From the cell containing the given text, extract its center point as [X, Y] coordinate. 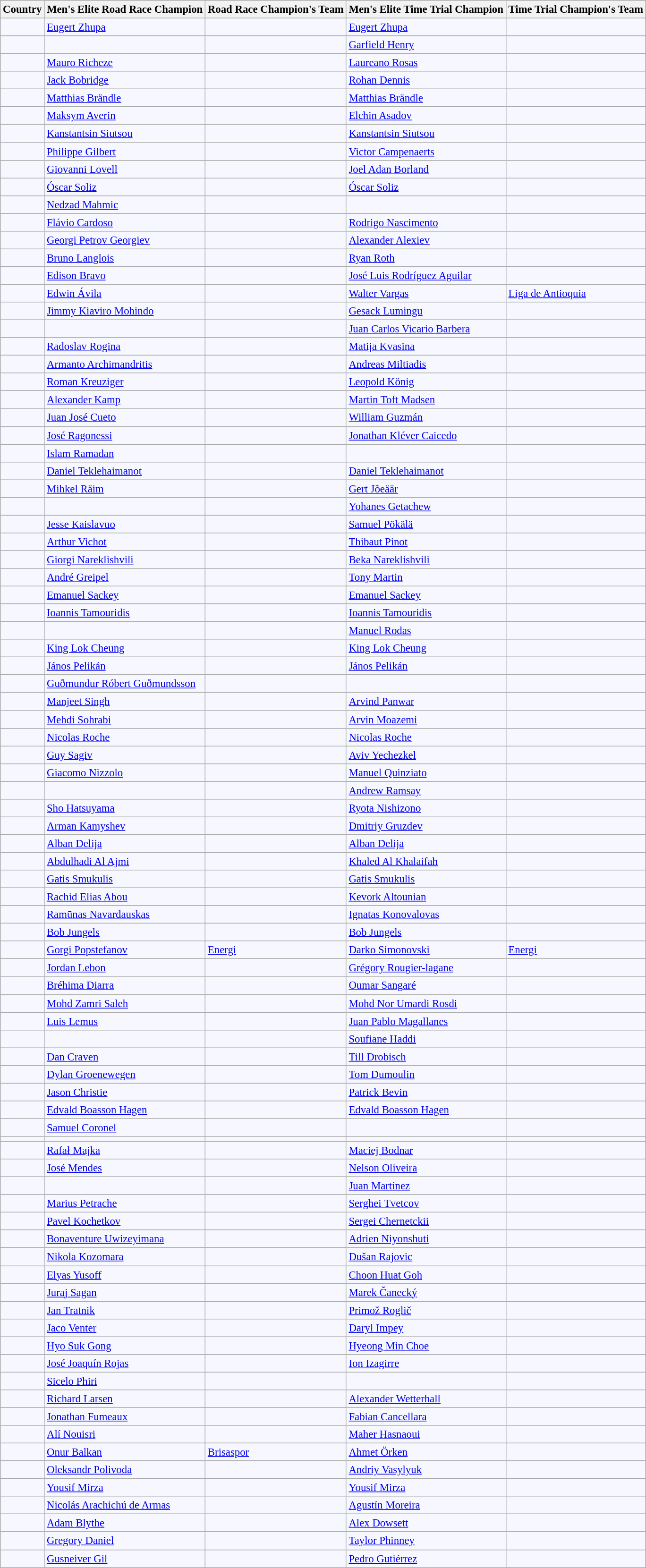
Primož Roglič [426, 1310]
Martin Toft Madsen [426, 400]
Brisaspor [276, 1452]
Bruno Langlois [125, 258]
Jan Tratnik [125, 1310]
Oumar Sangaré [426, 986]
Georgi Petrov Georgiev [125, 240]
Till Drobisch [426, 1057]
Joel Adan Borland [426, 169]
Pavel Kochetkov [125, 1221]
Gusneiver Gil [125, 1559]
José Ragonessi [125, 435]
Liga de Antioquia [576, 293]
Jonathan Kléver Caicedo [426, 435]
Andriy Vasylyuk [426, 1470]
Kevork Altounian [426, 897]
Jason Christie [125, 1092]
Serghei Tvetcov [426, 1204]
Tom Dumoulin [426, 1075]
Alex Dowsett [426, 1523]
Sergei Chernetckii [426, 1221]
Gorgi Popstefanov [125, 950]
Manjeet Singh [125, 702]
Dan Craven [125, 1057]
Walter Vargas [426, 293]
Gert Jõeäär [426, 489]
Maher Hasnaoui [426, 1434]
Roman Kreuziger [125, 382]
Giorgi Nareklishvili [125, 559]
Ryan Roth [426, 258]
Edison Bravo [125, 276]
Jonathan Fumeaux [125, 1416]
Daryl Impey [426, 1328]
André Greipel [125, 577]
Oleksandr Polivoda [125, 1470]
Juraj Sagan [125, 1292]
Time Trial Champion's Team [576, 9]
Darko Simonovski [426, 950]
Ryota Nishizono [426, 808]
Nelson Oliveira [426, 1168]
Adam Blythe [125, 1523]
Hyo Suk Gong [125, 1346]
Fabian Cancellara [426, 1416]
Mihkel Räim [125, 489]
Gregory Daniel [125, 1541]
Philippe Gilbert [125, 152]
William Guzmán [426, 418]
Bonaventure Uwizeyimana [125, 1239]
Richard Larsen [125, 1399]
Manuel Rodas [426, 631]
Mohd Nor Umardi Rosdi [426, 1003]
Giovanni Lovell [125, 169]
Islam Ramadan [125, 453]
Andrew Ramsay [426, 790]
Arman Kamyshev [125, 826]
Road Race Champion's Team [276, 9]
Rachid Elias Abou [125, 897]
Matija Kvasina [426, 347]
Radoslav Rogina [125, 347]
Ahmet Örken [426, 1452]
Juan Martínez [426, 1186]
Taylor Phinney [426, 1541]
Arthur Vichot [125, 542]
Juan Carlos Vicario Barbera [426, 329]
Edwin Ávila [125, 293]
Soufiane Haddi [426, 1039]
Elchin Asadov [426, 116]
Thibaut Pinot [426, 542]
Ignatas Konovalovas [426, 915]
Sicelo Phiri [125, 1381]
Laureano Rosas [426, 63]
Leopold König [426, 382]
Juan José Cueto [125, 418]
José Mendes [125, 1168]
Arvind Panwar [426, 702]
Luis Lemus [125, 1021]
Rohan Dennis [426, 80]
Dylan Groenewegen [125, 1075]
Marek Čanecký [426, 1292]
Yohanes Getachew [426, 507]
Aviv Yechezkel [426, 755]
Victor Campenaerts [426, 152]
Mehdi Sohrabi [125, 720]
Guðmundur Róbert Guðmundsson [125, 684]
Grégory Rougier-lagane [426, 968]
Alexander Alexiev [426, 240]
Mohd Zamri Saleh [125, 1003]
Armanto Archimandritis [125, 364]
Maksym Averin [125, 116]
Guy Sagiv [125, 755]
Mauro Richeze [125, 63]
Giacomo Nizzolo [125, 772]
Bréhima Diarra [125, 986]
Arvin Moazemi [426, 720]
Manuel Quinziato [426, 772]
Jesse Kaislavuo [125, 524]
Dmitriy Gruzdev [426, 826]
Andreas Miltiadis [426, 364]
Country [23, 9]
Khaled Al Khalaifah [426, 861]
Garfield Henry [426, 45]
Sho Hatsuyama [125, 808]
Ion Izagirre [426, 1364]
Hyeong Min Choe [426, 1346]
Maciej Bodnar [426, 1151]
José Joaquín Rojas [125, 1364]
Ramūnas Navardauskas [125, 915]
Jimmy Kiaviro Mohindo [125, 311]
Nikola Kozomara [125, 1257]
Nedzad Mahmic [125, 204]
Juan Pablo Magallanes [426, 1021]
Dušan Rajovic [426, 1257]
Rodrigo Nascimento [426, 222]
Alí Nouisri [125, 1434]
Jack Bobridge [125, 80]
Men's Elite Time Trial Champion [426, 9]
Onur Balkan [125, 1452]
Alexander Kamp [125, 400]
Nicolás Arachichú de Armas [125, 1505]
Men's Elite Road Race Champion [125, 9]
Agustín Moreira [426, 1505]
Alexander Wetterhall [426, 1399]
Beka Nareklishvili [426, 559]
Tony Martin [426, 577]
Abdulhadi Al Ajmi [125, 861]
Marius Petrache [125, 1204]
Rafał Majka [125, 1151]
Pedro Gutiérrez [426, 1559]
José Luis Rodríguez Aguilar [426, 276]
Gesack Lumingu [426, 311]
Patrick Bevin [426, 1092]
Jaco Venter [125, 1328]
Choon Huat Goh [426, 1275]
Samuel Pökälä [426, 524]
Jordan Lebon [125, 968]
Samuel Coronel [125, 1127]
Adrien Niyonshuti [426, 1239]
Flávio Cardoso [125, 222]
Elyas Yusoff [125, 1275]
